Locate the cell with the specified text and output its (X, Y) center coordinate. 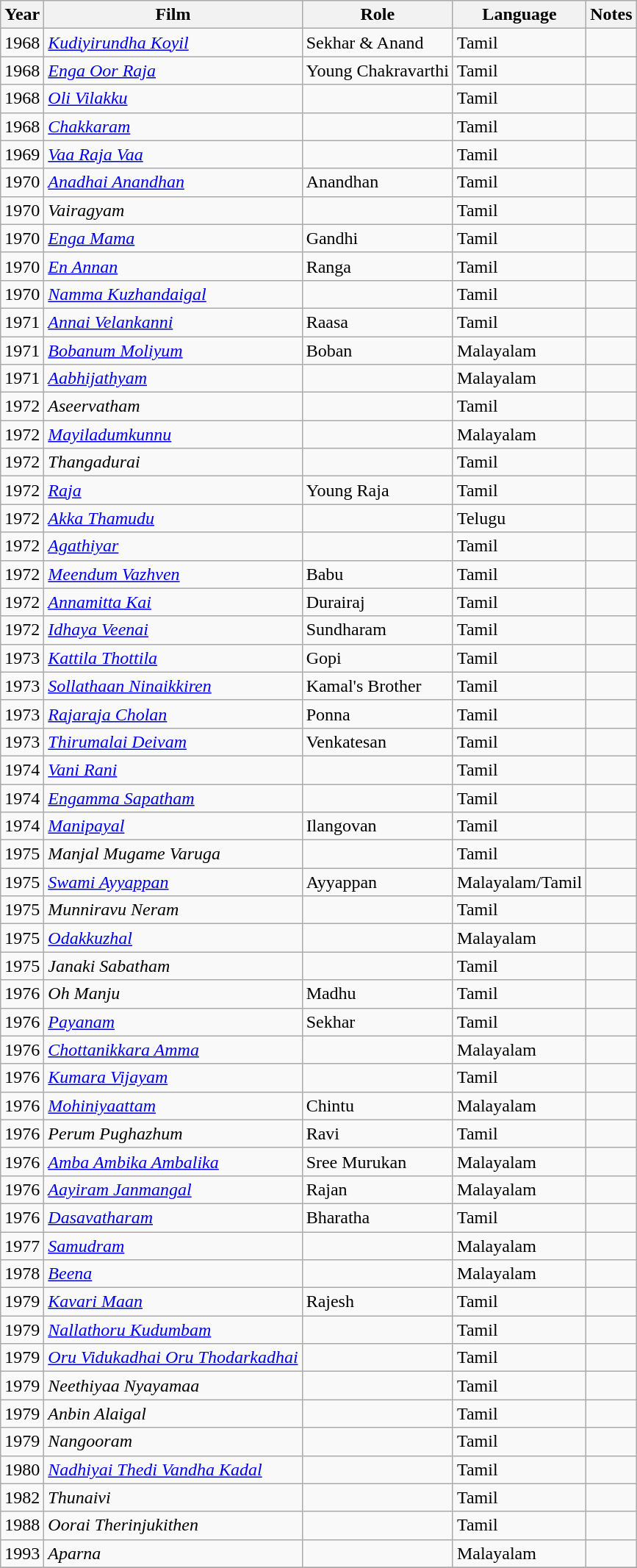
1977 (22, 1246)
Samudram (173, 1246)
Year (22, 15)
Kudiyirundha Koyil (173, 43)
Aayiram Janmangal (173, 1189)
Enga Mama (173, 238)
Sekhar & Anand (378, 43)
Malayalam/Tamil (519, 882)
Agathiyar (173, 546)
Namma Kuzhandaigal (173, 294)
Payanam (173, 1022)
1978 (22, 1274)
Durairaj (378, 602)
Manipayal (173, 826)
Oli Vilakku (173, 99)
Telugu (519, 518)
Young Raja (378, 490)
Neethiyaa Nyayamaa (173, 1386)
Meendum Vazhven (173, 574)
Beena (173, 1274)
Gandhi (378, 238)
Rajaraja Cholan (173, 714)
Kamal's Brother (378, 686)
Vaa Raja Vaa (173, 154)
Babu (378, 574)
Bobanum Moliyum (173, 351)
Oh Manju (173, 994)
Nangooram (173, 1442)
Aabhijathyam (173, 379)
Ilangovan (378, 826)
1980 (22, 1469)
Notes (611, 15)
Perum Pughazhum (173, 1134)
Manjal Mugame Varuga (173, 854)
Ravi (378, 1134)
Mohiniyaattam (173, 1106)
Ayyappan (378, 882)
Kumara Vijayam (173, 1078)
Amba Ambika Ambalika (173, 1161)
Odakkuzhal (173, 938)
Dasavatharam (173, 1217)
Thirumalai Deivam (173, 742)
Sree Murukan (378, 1161)
Language (519, 15)
Film (173, 15)
1982 (22, 1497)
Mayiladumkunnu (173, 434)
Ponna (378, 714)
Kavari Maan (173, 1302)
Akka Thamudu (173, 518)
Chintu (378, 1106)
Vani Rani (173, 770)
Chakkaram (173, 126)
Sekhar (378, 1022)
Thunaivi (173, 1497)
Boban (378, 351)
Nallathoru Kudumbam (173, 1330)
Aseervatham (173, 407)
Raja (173, 490)
Swami Ayyappan (173, 882)
Idhaya Veenai (173, 630)
Venkatesan (378, 742)
Anbin Alaigal (173, 1414)
Kattila Thottila (173, 658)
Madhu (378, 994)
1969 (22, 154)
Thangadurai (173, 462)
Nadhiyai Thedi Vandha Kadal (173, 1469)
Rajesh (378, 1302)
Gopi (378, 658)
Anandhan (378, 182)
1988 (22, 1525)
Vairagyam (173, 210)
Anadhai Anandhan (173, 182)
Annai Velankanni (173, 322)
1993 (22, 1553)
Aparna (173, 1553)
Oru Vidukadhai Oru Thodarkadhai (173, 1358)
Ranga (378, 266)
Munniravu Neram (173, 910)
Rajan (378, 1189)
Engamma Sapatham (173, 798)
Sollathaan Ninaikkiren (173, 686)
En Annan (173, 266)
Young Chakravarthi (378, 71)
Bharatha (378, 1217)
Oorai Therinjukithen (173, 1525)
Annamitta Kai (173, 602)
Janaki Sabatham (173, 966)
Sundharam (378, 630)
Enga Oor Raja (173, 71)
Chottanikkara Amma (173, 1050)
Raasa (378, 322)
Role (378, 15)
